Pinpoint the cell where the given text exists, returning its (x, y) midpoint coordinate. 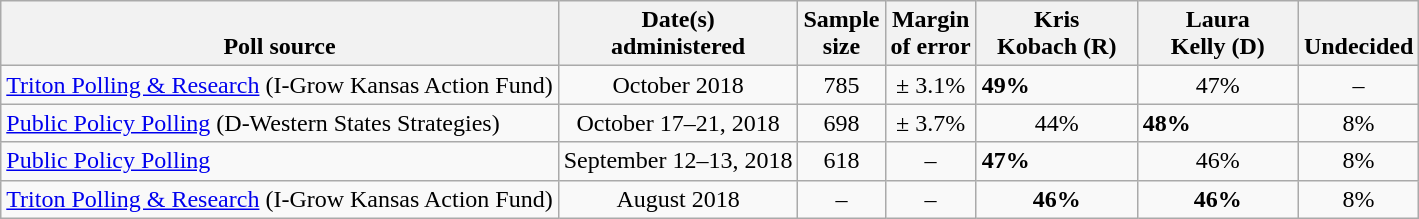
785 (842, 85)
October 2018 (678, 85)
± 3.7% (930, 123)
Poll source (280, 34)
LauraKelly (D) (1218, 34)
KrisKobach (R) (1056, 34)
44% (1056, 123)
± 3.1% (930, 85)
October 17–21, 2018 (678, 123)
Public Policy Polling (D-Western States Strategies) (280, 123)
618 (842, 161)
August 2018 (678, 199)
Marginof error (930, 34)
Undecided (1358, 34)
49% (1056, 85)
698 (842, 123)
Date(s)administered (678, 34)
Public Policy Polling (280, 161)
September 12–13, 2018 (678, 161)
48% (1218, 123)
Samplesize (842, 34)
